Extract the (X, Y) coordinate from the center of the cell holding the provided text.  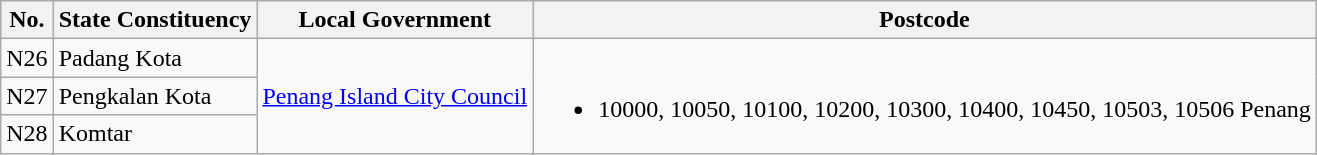
Komtar (155, 134)
N26 (27, 58)
Local Government (395, 20)
Padang Kota (155, 58)
Postcode (925, 20)
Penang Island City Council (395, 96)
Pengkalan Kota (155, 96)
10000, 10050, 10100, 10200, 10300, 10400, 10450, 10503, 10506 Penang (925, 96)
State Constituency (155, 20)
N27 (27, 96)
No. (27, 20)
N28 (27, 134)
